Locate the cell with the specified text and output its (X, Y) center coordinate. 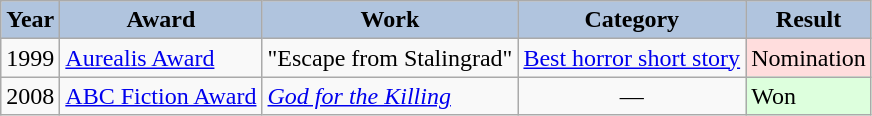
Work (390, 20)
Nomination (809, 58)
2008 (30, 96)
Result (809, 20)
1999 (30, 58)
"Escape from Stalingrad" (390, 58)
Best horror short story (632, 58)
Won (809, 96)
— (632, 96)
God for the Killing (390, 96)
Year (30, 20)
Award (161, 20)
Category (632, 20)
Aurealis Award (161, 58)
ABC Fiction Award (161, 96)
